Detect which cell encompasses the target text, then output its [X, Y] center coordinate. 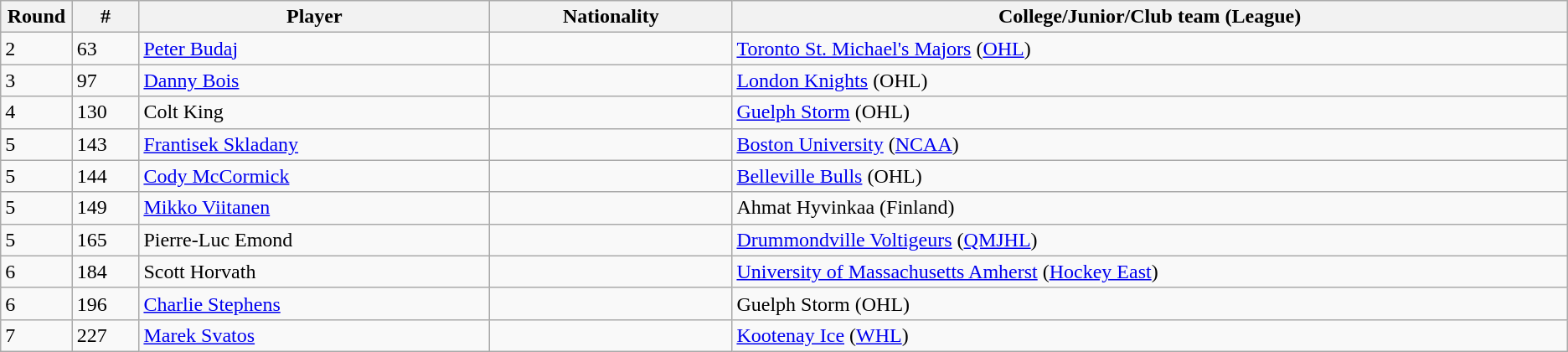
Frantisek Skladany [315, 144]
63 [106, 49]
Nationality [611, 17]
227 [106, 335]
97 [106, 80]
London Knights (OHL) [1149, 80]
4 [37, 112]
Toronto St. Michael's Majors (OHL) [1149, 49]
143 [106, 144]
Mikko Viitanen [315, 208]
130 [106, 112]
3 [37, 80]
7 [37, 335]
Round [37, 17]
196 [106, 303]
149 [106, 208]
144 [106, 176]
# [106, 17]
Kootenay Ice (WHL) [1149, 335]
Danny Bois [315, 80]
College/Junior/Club team (League) [1149, 17]
Peter Budaj [315, 49]
Colt King [315, 112]
Scott Horvath [315, 272]
165 [106, 240]
184 [106, 272]
Player [315, 17]
Drummondville Voltigeurs (QMJHL) [1149, 240]
Marek Svatos [315, 335]
Ahmat Hyvinkaa (Finland) [1149, 208]
Pierre-Luc Emond [315, 240]
Belleville Bulls (OHL) [1149, 176]
University of Massachusetts Amherst (Hockey East) [1149, 272]
Cody McCormick [315, 176]
Boston University (NCAA) [1149, 144]
2 [37, 49]
Charlie Stephens [315, 303]
